Capture the cell that displays the provided text and extract its [x, y] central coordinate. 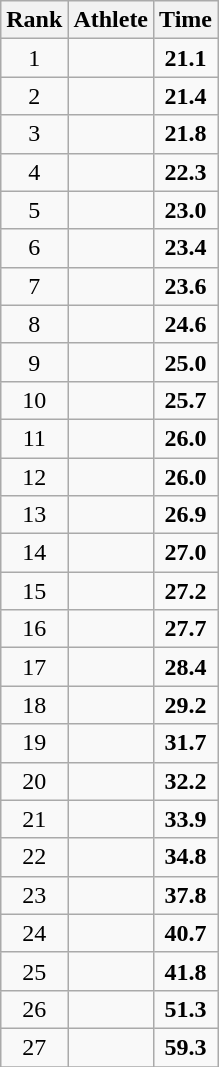
40.7 [186, 933]
25.7 [186, 400]
24.6 [186, 324]
18 [34, 705]
5 [34, 210]
21.4 [186, 96]
26.9 [186, 515]
Rank [34, 20]
12 [34, 477]
7 [34, 286]
4 [34, 172]
23.0 [186, 210]
26 [34, 1009]
29.2 [186, 705]
37.8 [186, 895]
41.8 [186, 971]
28.4 [186, 667]
19 [34, 743]
17 [34, 667]
59.3 [186, 1047]
27.2 [186, 591]
1 [34, 58]
14 [34, 553]
Athlete [111, 20]
27 [34, 1047]
24 [34, 933]
23.6 [186, 286]
21 [34, 819]
51.3 [186, 1009]
21.8 [186, 134]
20 [34, 781]
21.1 [186, 58]
Time [186, 20]
31.7 [186, 743]
13 [34, 515]
22.3 [186, 172]
33.9 [186, 819]
16 [34, 629]
10 [34, 400]
2 [34, 96]
22 [34, 857]
3 [34, 134]
27.0 [186, 553]
32.2 [186, 781]
23 [34, 895]
11 [34, 438]
9 [34, 362]
23.4 [186, 248]
15 [34, 591]
25.0 [186, 362]
8 [34, 324]
6 [34, 248]
34.8 [186, 857]
27.7 [186, 629]
25 [34, 971]
